Output the [X, Y] coordinate of the center of the cell containing the given text.  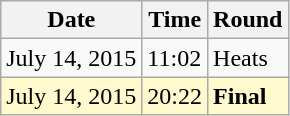
Date [72, 20]
Heats [248, 58]
11:02 [175, 58]
Time [175, 20]
Round [248, 20]
Final [248, 96]
20:22 [175, 96]
